For the text-containing cell, return its midpoint in [X, Y] coordinate format. 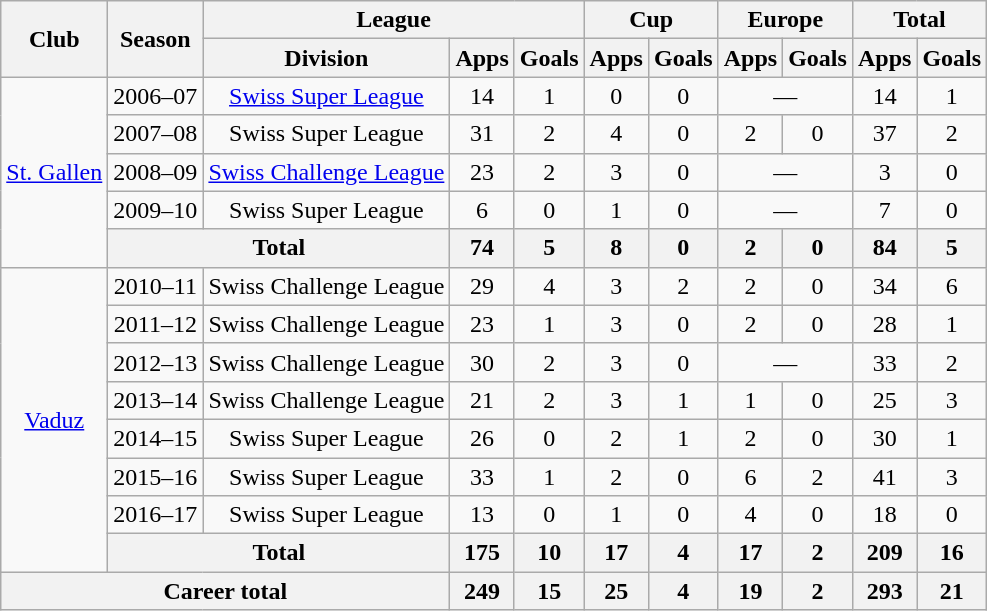
League [394, 20]
8 [616, 248]
2006–07 [156, 96]
84 [884, 248]
Division [326, 58]
37 [884, 134]
74 [482, 248]
Career total [226, 591]
34 [884, 286]
10 [549, 553]
2016–17 [156, 515]
St. Gallen [54, 172]
2009–10 [156, 210]
2013–14 [156, 400]
293 [884, 591]
15 [549, 591]
Season [156, 39]
209 [884, 553]
2011–12 [156, 324]
Club [54, 39]
Europe [785, 20]
28 [884, 324]
16 [952, 553]
249 [482, 591]
31 [482, 134]
2014–15 [156, 438]
2007–08 [156, 134]
7 [884, 210]
13 [482, 515]
2015–16 [156, 477]
29 [482, 286]
175 [482, 553]
18 [884, 515]
2012–13 [156, 362]
26 [482, 438]
2008–09 [156, 172]
Vaduz [54, 419]
2010–11 [156, 286]
Cup [651, 20]
41 [884, 477]
19 [750, 591]
